Determine the [x, y] coordinate at the center of the cell enclosing the given text.  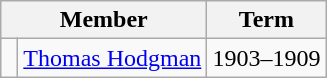
1903–1909 [266, 58]
Member [104, 20]
Thomas Hodgman [112, 58]
Term [266, 20]
